Return [X, Y] of the center of cell containing provided text 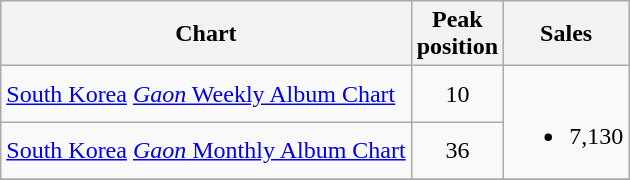
South Korea Gaon Monthly Album Chart [206, 150]
South Korea Gaon Weekly Album Chart [206, 94]
Chart [206, 34]
7,130 [566, 122]
Peakposition [457, 34]
10 [457, 94]
Sales [566, 34]
36 [457, 150]
